Provide the [x, y] coordinate of the cell's center where the given text is located.  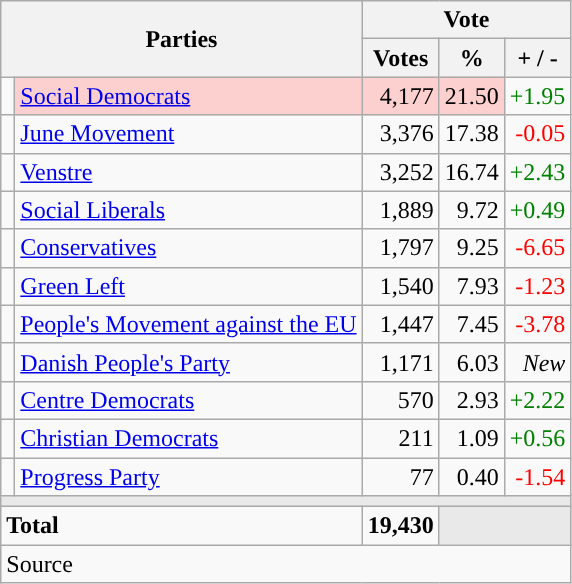
3,376 [400, 134]
19,430 [400, 526]
0.40 [472, 477]
3,252 [400, 172]
+0.49 [538, 210]
211 [400, 438]
June Movement [188, 134]
-3.78 [538, 324]
1,540 [400, 286]
-1.23 [538, 286]
Vote [466, 20]
1,797 [400, 248]
+2.22 [538, 400]
Source [286, 564]
9.72 [472, 210]
Social Democrats [188, 96]
1,171 [400, 362]
New [538, 362]
+ / - [538, 58]
1,447 [400, 324]
9.25 [472, 248]
-6.65 [538, 248]
Parties [182, 39]
Venstre [188, 172]
21.50 [472, 96]
+0.56 [538, 438]
17.38 [472, 134]
-0.05 [538, 134]
16.74 [472, 172]
Christian Democrats [188, 438]
1,889 [400, 210]
2.93 [472, 400]
77 [400, 477]
Votes [400, 58]
7.93 [472, 286]
1.09 [472, 438]
+1.95 [538, 96]
Danish People's Party [188, 362]
+2.43 [538, 172]
Green Left [188, 286]
4,177 [400, 96]
Conservatives [188, 248]
570 [400, 400]
6.03 [472, 362]
People's Movement against the EU [188, 324]
-1.54 [538, 477]
Progress Party [188, 477]
Centre Democrats [188, 400]
Total [182, 526]
% [472, 58]
Social Liberals [188, 210]
7.45 [472, 324]
